Extract the [X, Y] coordinate from the center of the cell holding the provided text.  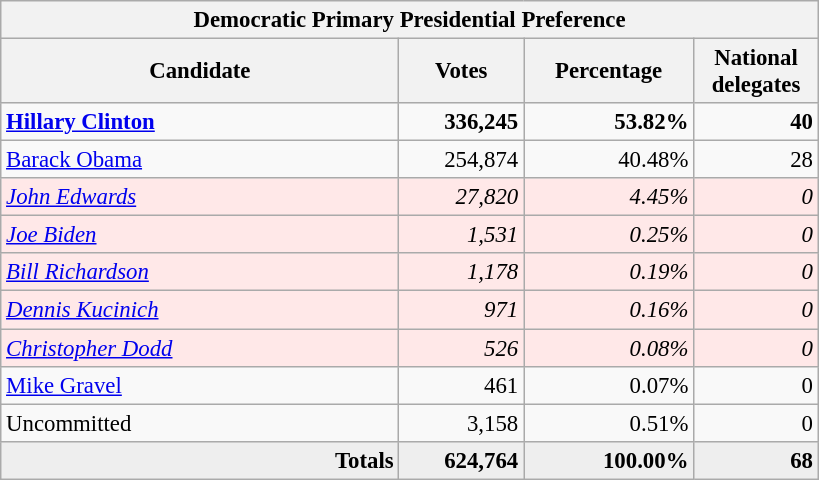
0.08% [609, 348]
1,178 [462, 273]
Votes [462, 72]
Bill Richardson [200, 273]
100.00% [609, 460]
27,820 [462, 197]
Democratic Primary Presidential Preference [410, 20]
Barack Obama [200, 160]
Hillary Clinton [200, 122]
Joe Biden [200, 235]
Candidate [200, 72]
40.48% [609, 160]
Mike Gravel [200, 385]
28 [756, 160]
526 [462, 348]
4.45% [609, 197]
John Edwards [200, 197]
0.51% [609, 423]
Dennis Kucinich [200, 310]
624,764 [462, 460]
0.07% [609, 385]
National delegates [756, 72]
Totals [200, 460]
254,874 [462, 160]
0.16% [609, 310]
3,158 [462, 423]
Christopher Dodd [200, 348]
336,245 [462, 122]
0.25% [609, 235]
971 [462, 310]
Percentage [609, 72]
461 [462, 385]
68 [756, 460]
40 [756, 122]
53.82% [609, 122]
0.19% [609, 273]
1,531 [462, 235]
Uncommitted [200, 423]
